Extract the [x, y] coordinate from the center of the cell holding the provided text.  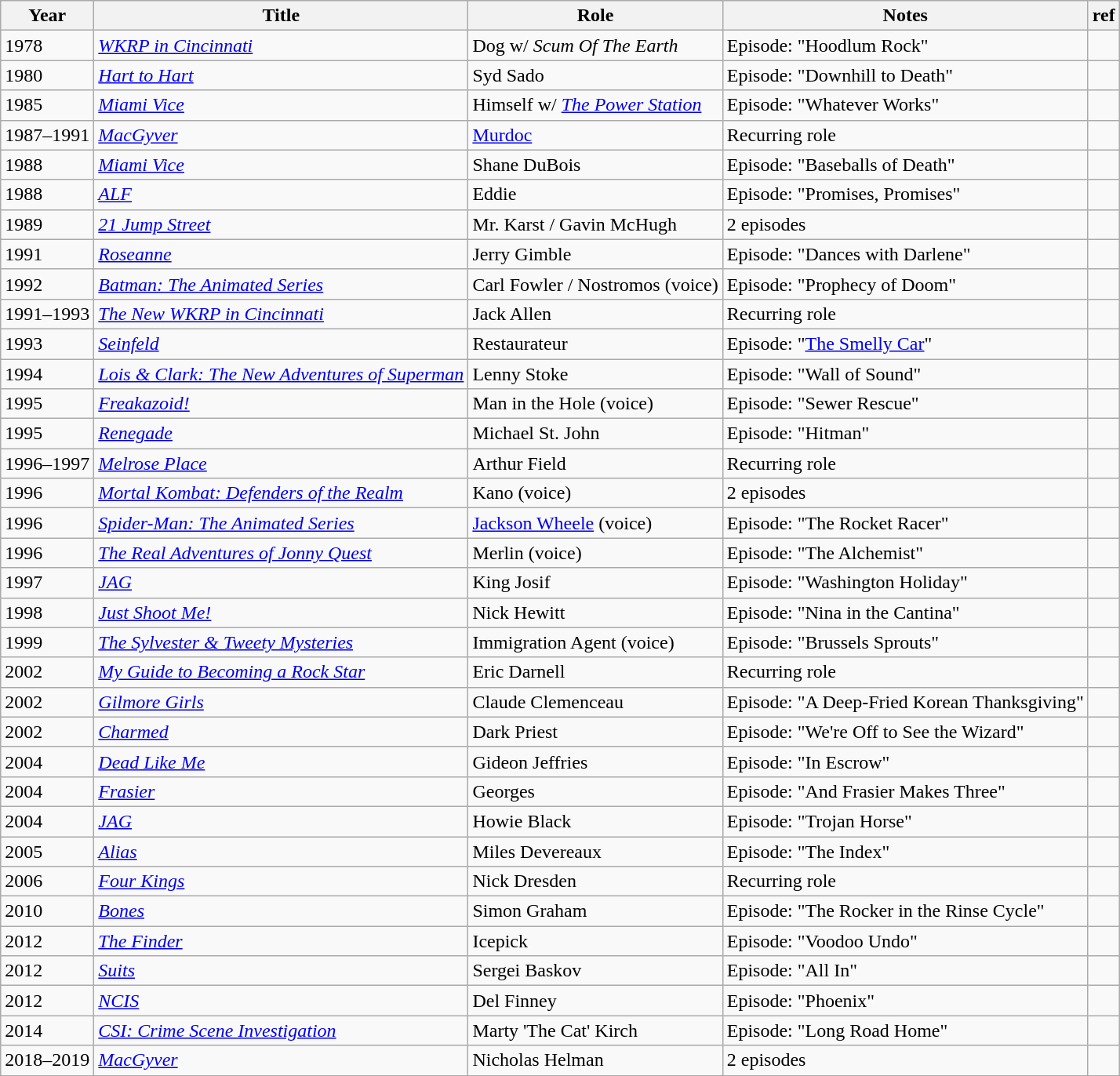
Kano (voice) [595, 493]
Gilmore Girls [281, 702]
Seinfeld [281, 344]
Claude Clemenceau [595, 702]
Immigration Agent (voice) [595, 642]
Episode: "Baseballs of Death" [905, 165]
Mortal Kombat: Defenders of the Realm [281, 493]
The Finder [281, 941]
Icepick [595, 941]
Episode: "Hitman" [905, 434]
Freakazoid! [281, 404]
1978 [47, 45]
Episode: "The Index" [905, 851]
1989 [47, 224]
Sergei Baskov [595, 971]
Simon Graham [595, 911]
1999 [47, 642]
Episode: "Dances with Darlene" [905, 254]
Nick Hewitt [595, 613]
Mr. Karst / Gavin McHugh [595, 224]
Roseanne [281, 254]
1994 [47, 374]
Arthur Field [595, 463]
ALF [281, 194]
Episode: "A Deep-Fried Korean Thanksgiving" [905, 702]
Episode: "Downhill to Death" [905, 75]
Dark Priest [595, 732]
Nick Dresden [595, 882]
Jerry Gimble [595, 254]
Charmed [281, 732]
Episode: "Long Road Home" [905, 1031]
Michael St. John [595, 434]
Himself w/ The Power Station [595, 105]
Georges [595, 791]
21 Jump Street [281, 224]
Episode: "Washington Holiday" [905, 583]
WKRP in Cincinnati [281, 45]
Melrose Place [281, 463]
The Sylvester & Tweety Mysteries [281, 642]
Role [595, 16]
Suits [281, 971]
Merlin (voice) [595, 553]
Renegade [281, 434]
The New WKRP in Cincinnati [281, 314]
Episode: "Phoenix" [905, 1001]
Episode: "Nina in the Cantina" [905, 613]
Frasier [281, 791]
Episode: "All In" [905, 971]
Carl Fowler / Nostromos (voice) [595, 284]
Nicholas Helman [595, 1060]
NCIS [281, 1001]
Howie Black [595, 821]
Episode: "Whatever Works" [905, 105]
1991 [47, 254]
Episode: "Promises, Promises" [905, 194]
2018–2019 [47, 1060]
1996–1997 [47, 463]
1991–1993 [47, 314]
Syd Sado [595, 75]
Gideon Jeffries [595, 762]
Lenny Stoke [595, 374]
The Real Adventures of Jonny Quest [281, 553]
Episode: "Voodoo Undo" [905, 941]
Shane DuBois [595, 165]
Hart to Hart [281, 75]
Episode: "The Alchemist" [905, 553]
Episode: "Sewer Rescue" [905, 404]
Bones [281, 911]
Del Finney [595, 1001]
Restaurateur [595, 344]
Episode: "In Escrow" [905, 762]
Murdoc [595, 135]
Dead Like Me [281, 762]
1985 [47, 105]
1987–1991 [47, 135]
Eddie [595, 194]
Marty 'The Cat' Kirch [595, 1031]
Jackson Wheele (voice) [595, 523]
1993 [47, 344]
Four Kings [281, 882]
Episode: "The Rocker in the Rinse Cycle" [905, 911]
2010 [47, 911]
Episode: "The Smelly Car" [905, 344]
Episode: "Wall of Sound" [905, 374]
Dog w/ Scum Of The Earth [595, 45]
Episode: "We're Off to See the Wizard" [905, 732]
1980 [47, 75]
1992 [47, 284]
2006 [47, 882]
King Josif [595, 583]
Episode: "Prophecy of Doom" [905, 284]
My Guide to Becoming a Rock Star [281, 672]
Episode: "Trojan Horse" [905, 821]
Episode: "Hoodlum Rock" [905, 45]
2005 [47, 851]
Notes [905, 16]
Lois & Clark: The New Adventures of Superman [281, 374]
Alias [281, 851]
Man in the Hole (voice) [595, 404]
Episode: "Brussels Sprouts" [905, 642]
Jack Allen [595, 314]
Episode: "The Rocket Racer" [905, 523]
Title [281, 16]
Eric Darnell [595, 672]
Just Shoot Me! [281, 613]
ref [1104, 16]
CSI: Crime Scene Investigation [281, 1031]
Spider-Man: The Animated Series [281, 523]
Batman: The Animated Series [281, 284]
Miles Devereaux [595, 851]
Episode: "And Frasier Makes Three" [905, 791]
Year [47, 16]
1997 [47, 583]
1998 [47, 613]
2014 [47, 1031]
